Provide the (x, y) coordinate of the cell's center where the given text is located.  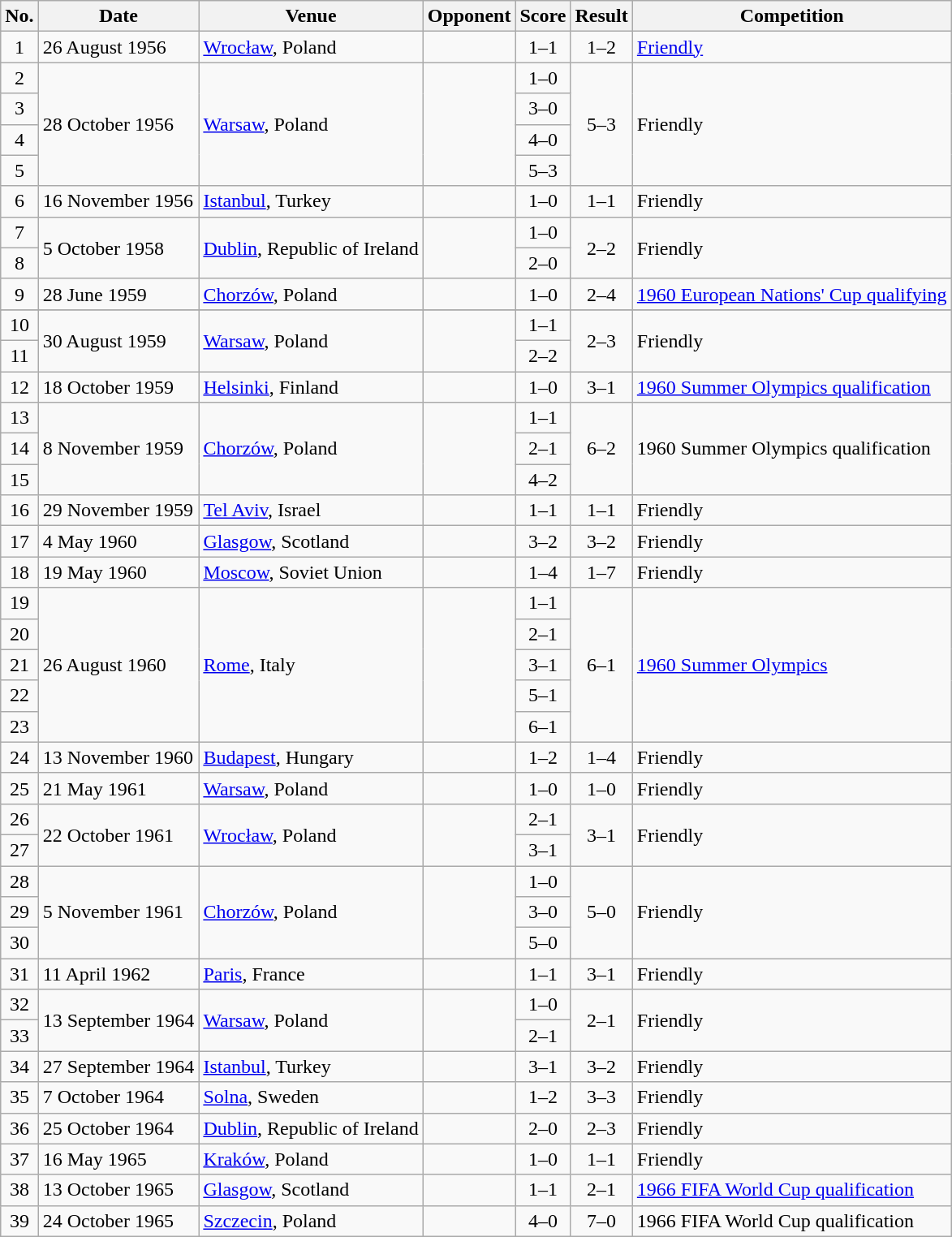
32 (19, 1005)
7–0 (601, 1221)
29 (19, 912)
5 (19, 170)
33 (19, 1036)
5 October 1958 (118, 248)
13 (19, 418)
13 October 1965 (118, 1190)
8 (19, 263)
26 August 1960 (118, 665)
29 November 1959 (118, 511)
7 (19, 232)
2 (19, 78)
Helsinki, Finland (311, 387)
34 (19, 1067)
3 (19, 109)
Score (543, 16)
8 November 1959 (118, 449)
21 May 1961 (118, 788)
30 August 1959 (118, 340)
13 September 1964 (118, 1020)
Moscow, Soviet Union (311, 572)
14 (19, 449)
Competition (792, 16)
2–4 (601, 294)
37 (19, 1159)
11 (19, 356)
7 October 1964 (118, 1097)
19 May 1960 (118, 572)
39 (19, 1221)
18 (19, 572)
Result (601, 16)
24 (19, 757)
Solna, Sweden (311, 1097)
28 June 1959 (118, 294)
5 November 1961 (118, 912)
16 May 1965 (118, 1159)
21 (19, 665)
Date (118, 16)
30 (19, 943)
1960 Summer Olympics (792, 665)
No. (19, 16)
16 November 1956 (118, 201)
4 May 1960 (118, 541)
19 (19, 603)
Szczecin, Poland (311, 1221)
35 (19, 1097)
27 September 1964 (118, 1067)
Paris, France (311, 974)
18 October 1959 (118, 387)
4–2 (543, 480)
22 (19, 696)
38 (19, 1190)
3–3 (601, 1097)
6–2 (601, 449)
Kraków, Poland (311, 1159)
11 April 1962 (118, 974)
25 October 1964 (118, 1128)
26 (19, 819)
13 November 1960 (118, 757)
17 (19, 541)
16 (19, 511)
28 October 1956 (118, 124)
Tel Aviv, Israel (311, 511)
22 October 1961 (118, 834)
Venue (311, 16)
4 (19, 140)
6 (19, 201)
36 (19, 1128)
12 (19, 387)
1960 European Nations' Cup qualifying (792, 294)
20 (19, 634)
15 (19, 480)
25 (19, 788)
Rome, Italy (311, 665)
Budapest, Hungary (311, 757)
31 (19, 974)
28 (19, 881)
1 (19, 47)
5–1 (543, 696)
26 August 1956 (118, 47)
9 (19, 294)
Opponent (469, 16)
27 (19, 850)
1–7 (601, 572)
23 (19, 726)
24 October 1965 (118, 1221)
10 (19, 325)
